Locate the cell with the specified text and output its (X, Y) center coordinate. 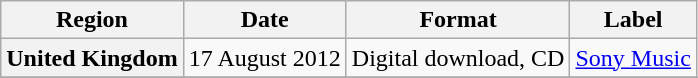
Label (633, 20)
Date (264, 20)
Sony Music (633, 58)
17 August 2012 (264, 58)
United Kingdom (92, 58)
Digital download, CD (458, 58)
Format (458, 20)
Region (92, 20)
